For the text-containing cell, return its midpoint in (X, Y) coordinate format. 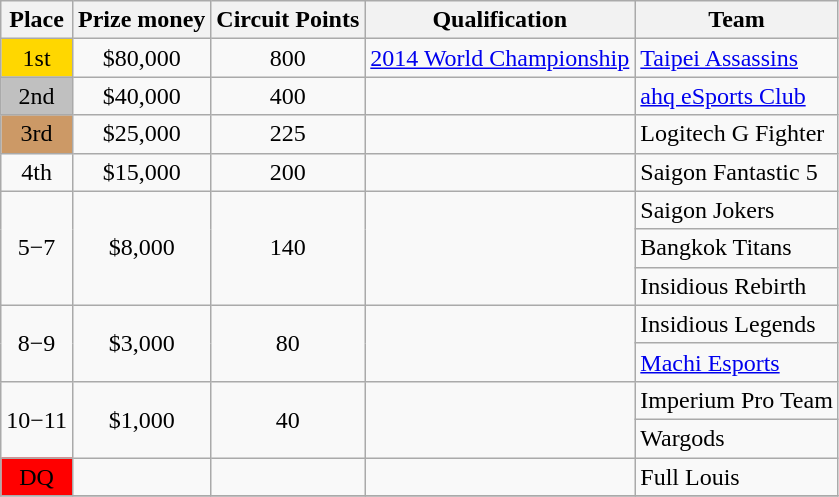
80 (288, 343)
Qualification (500, 20)
140 (288, 248)
Wargods (737, 438)
Saigon Jokers (737, 210)
Insidious Rebirth (737, 286)
$80,000 (141, 58)
$25,000 (141, 134)
10−11 (37, 419)
225 (288, 134)
1st (37, 58)
Insidious Legends (737, 324)
$3,000 (141, 343)
$1,000 (141, 419)
$8,000 (141, 248)
Full Louis (737, 477)
$15,000 (141, 172)
200 (288, 172)
Prize money (141, 20)
ahq eSports Club (737, 96)
DQ (37, 477)
2014 World Championship (500, 58)
Imperium Pro Team (737, 400)
⁠Saigon Fantastic 5 (737, 172)
Machi Esports (737, 362)
$40,000 (141, 96)
4th (37, 172)
5−7 (37, 248)
Logitech G Fighter (737, 134)
2nd (37, 96)
Team (737, 20)
8−9 (37, 343)
Place (37, 20)
400 (288, 96)
Circuit Points (288, 20)
Taipei Assassins (737, 58)
Bangkok Titans (737, 248)
800 (288, 58)
3rd (37, 134)
40 (288, 419)
